Extract the (X, Y) coordinate from the center of the cell holding the provided text.  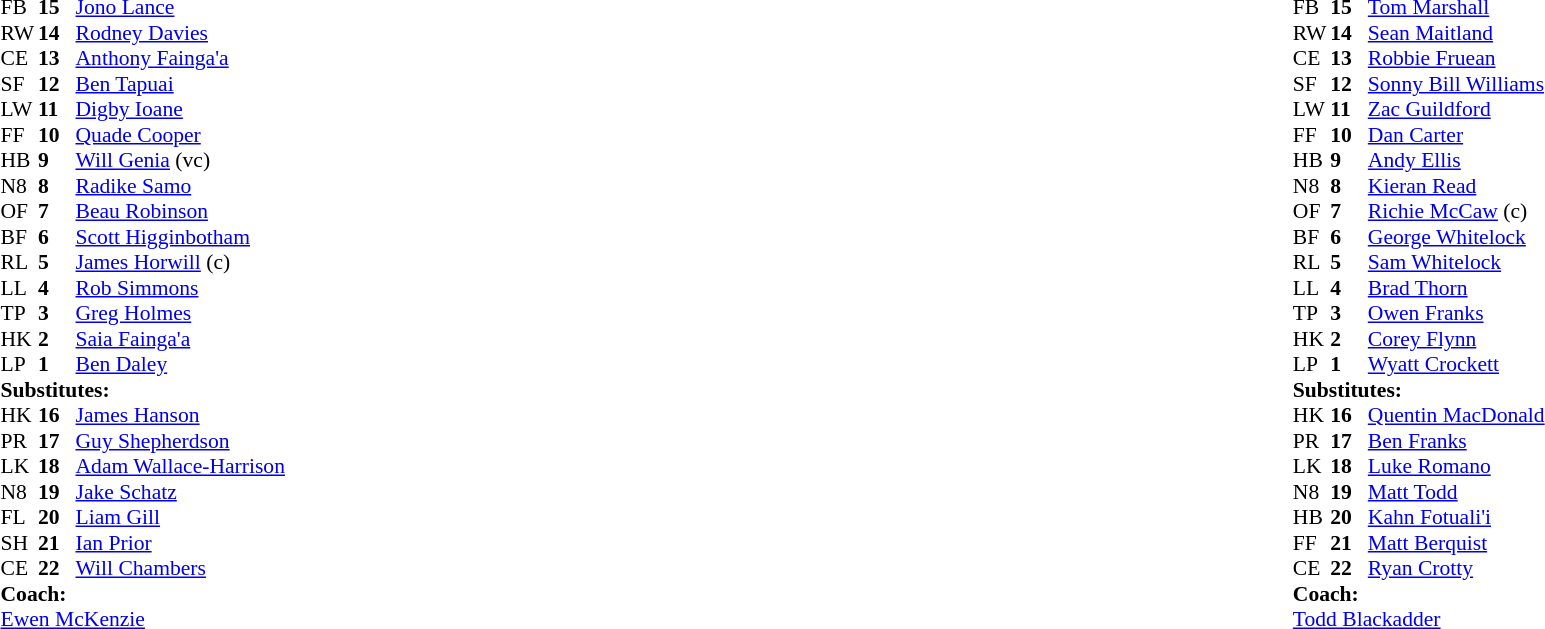
Radike Samo (180, 186)
Ben Daley (180, 365)
Will Genia (vc) (180, 161)
FL (19, 517)
Beau Robinson (180, 211)
Dan Carter (1456, 135)
James Horwill (c) (180, 263)
Saia Fainga'a (180, 339)
Kahn Fotuali'i (1456, 517)
Sonny Bill Williams (1456, 84)
Quentin MacDonald (1456, 415)
Andy Ellis (1456, 161)
Brad Thorn (1456, 288)
Rodney Davies (180, 33)
Luke Romano (1456, 467)
Ben Franks (1456, 441)
Guy Shepherdson (180, 441)
Kieran Read (1456, 186)
Jake Schatz (180, 492)
SH (19, 543)
Adam Wallace-Harrison (180, 467)
Sam Whitelock (1456, 263)
Robbie Fruean (1456, 59)
Liam Gill (180, 517)
Rob Simmons (180, 288)
Scott Higginbotham (180, 237)
Greg Holmes (180, 313)
Ben Tapuai (180, 84)
Matt Berquist (1456, 543)
Matt Todd (1456, 492)
George Whitelock (1456, 237)
Zac Guildford (1456, 109)
James Hanson (180, 415)
Ryan Crotty (1456, 569)
Owen Franks (1456, 313)
Digby Ioane (180, 109)
Wyatt Crockett (1456, 365)
Richie McCaw (c) (1456, 211)
Sean Maitland (1456, 33)
Will Chambers (180, 569)
Ian Prior (180, 543)
Quade Cooper (180, 135)
Corey Flynn (1456, 339)
Anthony Fainga'a (180, 59)
